Identify which cell holds the provided text, then report its (x, y) central coordinate. 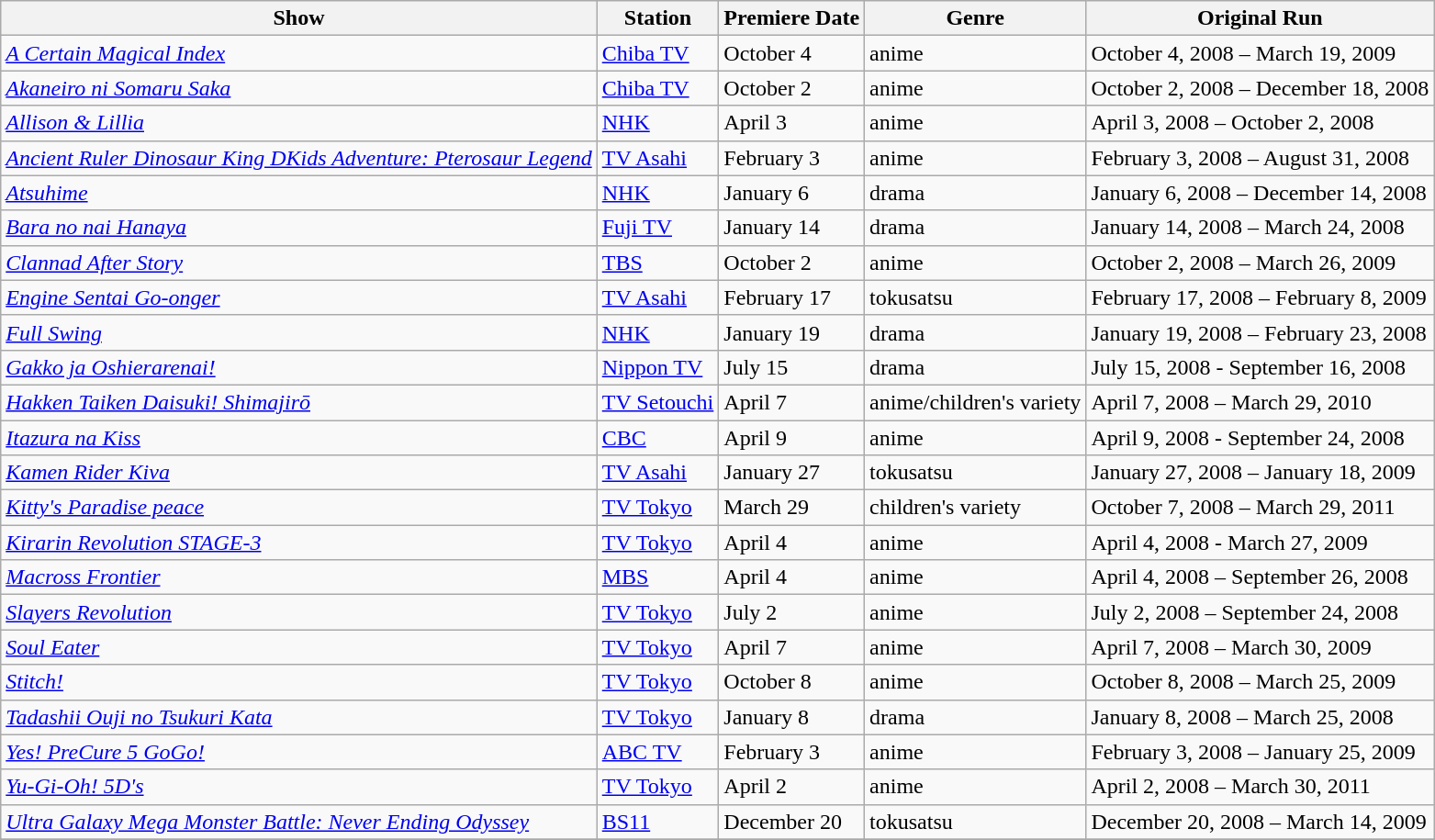
Genre (975, 18)
Nippon TV (657, 367)
Hakken Taiken Daisuki! Shimajirō (299, 402)
April 7, 2008 – March 30, 2009 (1260, 647)
February 17, 2008 – February 8, 2009 (1260, 297)
Stitch! (299, 682)
Tadashii Ouji no Tsukuri Kata (299, 717)
October 2, 2008 – December 18, 2008 (1260, 88)
Akaneiro ni Somaru Saka (299, 88)
October 2, 2008 – March 26, 2009 (1260, 263)
Original Run (1260, 18)
February 3, 2008 – January 25, 2009 (1260, 752)
October 4, 2008 – March 19, 2009 (1260, 53)
April 2 (791, 787)
October 8 (791, 682)
October 7, 2008 – March 29, 2011 (1260, 508)
BS11 (657, 822)
Bara no nai Hanaya (299, 228)
January 19, 2008 – February 23, 2008 (1260, 332)
January 27, 2008 – January 18, 2009 (1260, 473)
anime/children's variety (975, 402)
January 14, 2008 – March 24, 2008 (1260, 228)
Full Swing (299, 332)
January 8 (791, 717)
Kirarin Revolution STAGE-3 (299, 543)
Itazura na Kiss (299, 438)
October 4 (791, 53)
January 8, 2008 – March 25, 2008 (1260, 717)
April 3 (791, 123)
ABC TV (657, 752)
Slayers Revolution (299, 612)
July 2 (791, 612)
Premiere Date (791, 18)
February 3, 2008 – August 31, 2008 (1260, 158)
Ancient Ruler Dinosaur King DKids Adventure: Pterosaur Legend (299, 158)
April 9 (791, 438)
TBS (657, 263)
Kamen Rider Kiva (299, 473)
January 6, 2008 – December 14, 2008 (1260, 193)
January 6 (791, 193)
TV Setouchi (657, 402)
July 15, 2008 - September 16, 2008 (1260, 367)
Allison & Lillia (299, 123)
April 2, 2008 – March 30, 2011 (1260, 787)
January 27 (791, 473)
children's variety (975, 508)
Atsuhime (299, 193)
January 19 (791, 332)
April 3, 2008 – October 2, 2008 (1260, 123)
Show (299, 18)
Ultra Galaxy Mega Monster Battle: Never Ending Odyssey (299, 822)
March 29 (791, 508)
CBC (657, 438)
December 20, 2008 – March 14, 2009 (1260, 822)
December 20 (791, 822)
February 17 (791, 297)
April 7, 2008 – March 29, 2010 (1260, 402)
Yu-Gi-Oh! 5D's (299, 787)
MBS (657, 577)
Engine Sentai Go-onger (299, 297)
April 9, 2008 - September 24, 2008 (1260, 438)
Kitty's Paradise peace (299, 508)
July 2, 2008 – September 24, 2008 (1260, 612)
Fuji TV (657, 228)
October 8, 2008 – March 25, 2009 (1260, 682)
Yes! PreCure 5 GoGo! (299, 752)
Gakko ja Oshierarenai! (299, 367)
Station (657, 18)
Macross Frontier (299, 577)
January 14 (791, 228)
Soul Eater (299, 647)
July 15 (791, 367)
April 4, 2008 – September 26, 2008 (1260, 577)
Clannad After Story (299, 263)
April 4, 2008 - March 27, 2009 (1260, 543)
A Certain Magical Index (299, 53)
